Identify which cell holds the provided text, then report its (x, y) central coordinate. 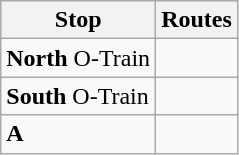
Stop (78, 20)
South O-Train (78, 96)
Routes (197, 20)
North O-Train (78, 58)
A (78, 134)
